Find where the given text appears and provide that cell's center as (X, Y) coordinate. 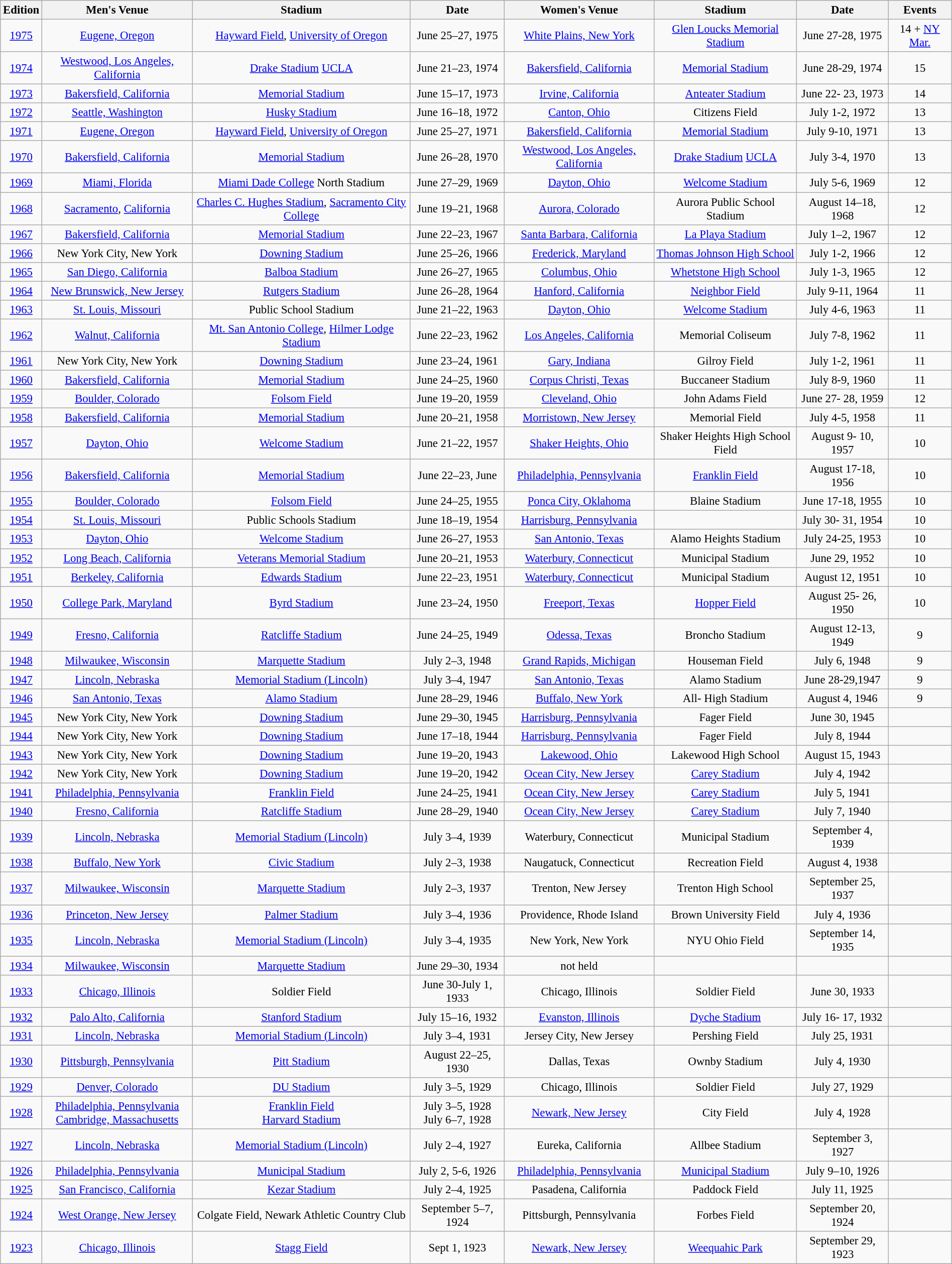
1974 (21, 68)
June 29–30, 1945 (457, 717)
1962 (21, 335)
June 25–27, 1971 (457, 132)
Thomas Johnson High School (725, 253)
Memorial Field (725, 418)
July 9-11, 1964 (843, 291)
July 7, 1940 (843, 812)
Forbes Field (725, 1215)
July 3–4, 1936 (457, 914)
July 4, 1942 (843, 774)
June 29, 1952 (843, 558)
July 16- 17, 1932 (843, 1017)
Recreation Field (725, 863)
1930 (21, 1062)
July 2–3, 1937 (457, 889)
Shaker Heights High School Field (725, 443)
September 3, 1927 (843, 1145)
July 27, 1929 (843, 1087)
1953 (21, 539)
1933 (21, 991)
Miami Dade College North Stadium (301, 183)
1958 (21, 418)
July 11, 1925 (843, 1190)
July 1-2, 1961 (843, 361)
Trenton, New Jersey (579, 889)
July 5, 1941 (843, 793)
Frederick, Maryland (579, 253)
September 20, 1924 (843, 1215)
June 20–21, 1958 (457, 418)
Buccaneer Stadium (725, 380)
Lakewood, Ohio (579, 755)
Houseman Field (725, 661)
September 14, 1935 (843, 940)
1937 (21, 889)
1939 (21, 838)
Whetstone High School (725, 272)
July 9–10, 1926 (843, 1171)
Walnut, California (117, 335)
Providence, Rhode Island (579, 914)
1925 (21, 1190)
June 29–30, 1934 (457, 966)
Long Beach, California (117, 558)
July 4, 1930 (843, 1062)
July 1-2, 1972 (843, 112)
1965 (21, 272)
July 9-10, 1971 (843, 132)
June 15–17, 1973 (457, 94)
June 23–24, 1961 (457, 361)
Women's Venue (579, 10)
Gilroy Field (725, 361)
June 22–23, 1967 (457, 234)
June 27–29, 1969 (457, 183)
John Adams Field (725, 399)
Eureka, California (579, 1145)
July 15–16, 1932 (457, 1017)
July 30- 31, 1954 (843, 520)
Santa Barbara, California (579, 234)
August 17-18, 1956 (843, 476)
July 24-25, 1953 (843, 539)
1949 (21, 635)
Franklin FieldHarvard Stadium (301, 1113)
July 3–4, 1935 (457, 940)
July 2, 5-6, 1926 (457, 1171)
July 8-9, 1960 (843, 380)
San Diego, California (117, 272)
September 4, 1939 (843, 838)
Berkeley, California (117, 577)
College Park, Maryland (117, 603)
June 23–24, 1950 (457, 603)
White Plains, New York (579, 36)
Kezar Stadium (301, 1190)
June 21–23, 1974 (457, 68)
1975 (21, 36)
NYU Ohio Field (725, 940)
June 24–25, 1960 (457, 380)
All- High Stadium (725, 699)
June 30, 1945 (843, 717)
Brown University Field (725, 914)
La Playa Stadium (725, 234)
Stagg Field (301, 1247)
Jersey City, New Jersey (579, 1036)
June 19–20, 1942 (457, 774)
July 2–3, 1948 (457, 661)
Rutgers Stadium (301, 291)
Palo Alto, California (117, 1017)
Denver, Colorado (117, 1087)
Public School Stadium (301, 310)
July 2–4, 1927 (457, 1145)
1966 (21, 253)
1924 (21, 1215)
July 8, 1944 (843, 736)
July 2–3, 1938 (457, 863)
1952 (21, 558)
1927 (21, 1145)
1959 (21, 399)
Dyche Stadium (725, 1017)
Blaine Stadium (725, 501)
1971 (21, 132)
Husky Stadium (301, 112)
Grand Rapids, Michigan (579, 661)
June 26–28, 1970 (457, 157)
New Brunswick, New Jersey (117, 291)
Pasadena, California (579, 1190)
1932 (21, 1017)
June 25–27, 1975 (457, 36)
July 3–4, 1939 (457, 838)
June 24–25, 1949 (457, 635)
1964 (21, 291)
June 28-29,1947 (843, 679)
Philadelphia, PennsylvaniaCambridge, Massachusetts (117, 1113)
Los Angeles, California (579, 335)
Charles C. Hughes Stadium, Sacramento City College (301, 209)
San Francisco, California (117, 1190)
not held (579, 966)
Colgate Field, Newark Athletic Country Club (301, 1215)
August 12, 1951 (843, 577)
West Orange, New Jersey (117, 1215)
June 26–27, 1953 (457, 539)
1941 (21, 793)
1948 (21, 661)
June 16–18, 1972 (457, 112)
July 3–4, 1931 (457, 1036)
Lakewood High School (725, 755)
July 3–4, 1947 (457, 679)
Events (920, 10)
Sacramento, California (117, 209)
Neighbor Field (725, 291)
June 22–23, 1951 (457, 577)
Stanford Stadium (301, 1017)
July 3–5, 1928July 6–7, 1928 (457, 1113)
1923 (21, 1247)
DU Stadium (301, 1087)
July 2–4, 1925 (457, 1190)
June 30-July 1, 1933 (457, 991)
July 3–5, 1929 (457, 1087)
1945 (21, 717)
Palmer Stadium (301, 914)
1960 (21, 380)
July 4, 1936 (843, 914)
Broncho Stadium (725, 635)
August 22–25, 1930 (457, 1062)
Freeport, Texas (579, 603)
1955 (21, 501)
August 25- 26, 1950 (843, 603)
August 14–18, 1968 (843, 209)
Trenton High School (725, 889)
June 30, 1933 (843, 991)
August 4, 1938 (843, 863)
1954 (21, 520)
Public Schools Stadium (301, 520)
14 (920, 94)
June 27-28, 1975 (843, 36)
Morristown, New Jersey (579, 418)
Hanford, California (579, 291)
Sept 1, 1923 (457, 1247)
1936 (21, 914)
July 1-2, 1966 (843, 253)
1928 (21, 1113)
1935 (21, 940)
August 9- 10, 1957 (843, 443)
Cleveland, Ohio (579, 399)
1947 (21, 679)
Pershing Field (725, 1036)
July 4, 1928 (843, 1113)
Paddock Field (725, 1190)
Ponca City, Oklahoma (579, 501)
Edwards Stadium (301, 577)
Hopper Field (725, 603)
Anteater Stadium (725, 94)
1938 (21, 863)
14 + NY Mar. (920, 36)
July 3-4, 1970 (843, 157)
July 4-5, 1958 (843, 418)
1951 (21, 577)
Allbee Stadium (725, 1145)
June 17–18, 1944 (457, 736)
Alamo Heights Stadium (725, 539)
June 24–25, 1941 (457, 793)
Ownby Stadium (725, 1062)
June 27- 28, 1959 (843, 399)
July 1–2, 1967 (843, 234)
1973 (21, 94)
Shaker Heights, Ohio (579, 443)
September 29, 1923 (843, 1247)
June 22–23, June (457, 476)
Glen Loucks Memorial Stadium (725, 36)
Columbus, Ohio (579, 272)
June 19–20, 1959 (457, 399)
Princeton, New Jersey (117, 914)
Memorial Coliseum (725, 335)
1969 (21, 183)
1934 (21, 966)
Gary, Indiana (579, 361)
August 12-13, 1949 (843, 635)
August 15, 1943 (843, 755)
Miami, Florida (117, 183)
1950 (21, 603)
July 6, 1948 (843, 661)
Seattle, Washington (117, 112)
Canton, Ohio (579, 112)
Weequahic Park (725, 1247)
July 4-6, 1963 (843, 310)
June 19–20, 1943 (457, 755)
1926 (21, 1171)
June 26–27, 1965 (457, 272)
Civic Stadium (301, 863)
Corpus Christi, Texas (579, 380)
June 21–22, 1963 (457, 310)
1956 (21, 476)
Edition (21, 10)
Irvine, California (579, 94)
1942 (21, 774)
June 28–29, 1940 (457, 812)
July 25, 1931 (843, 1036)
Men's Venue (117, 10)
Naugatuck, Connecticut (579, 863)
July 5-6, 1969 (843, 183)
Odessa, Texas (579, 635)
June 26–28, 1964 (457, 291)
July 1-3, 1965 (843, 272)
Citizens Field (725, 112)
September 5–7, 1924 (457, 1215)
City Field (725, 1113)
June 19–21, 1968 (457, 209)
September 25, 1937 (843, 889)
15 (920, 68)
June 22–23, 1962 (457, 335)
Pitt Stadium (301, 1062)
June 25–26, 1966 (457, 253)
1940 (21, 812)
1944 (21, 736)
1957 (21, 443)
Aurora, Colorado (579, 209)
1967 (21, 234)
June 17-18, 1955 (843, 501)
June 21–22, 1957 (457, 443)
1968 (21, 209)
June 24–25, 1955 (457, 501)
Dallas, Texas (579, 1062)
1931 (21, 1036)
1943 (21, 755)
New York, New York (579, 940)
June 22- 23, 1973 (843, 94)
June 20–21, 1953 (457, 558)
Evanston, Illinois (579, 1017)
Mt. San Antonio College, Hilmer Lodge Stadium (301, 335)
July 7-8, 1962 (843, 335)
Balboa Stadium (301, 272)
Veterans Memorial Stadium (301, 558)
1972 (21, 112)
June 18–19, 1954 (457, 520)
1963 (21, 310)
August 4, 1946 (843, 699)
1970 (21, 157)
Aurora Public School Stadium (725, 209)
1946 (21, 699)
1961 (21, 361)
June 28-29, 1974 (843, 68)
1929 (21, 1087)
Byrd Stadium (301, 603)
June 28–29, 1946 (457, 699)
